Determine the [X, Y] coordinate at the center of the cell enclosing the given text.  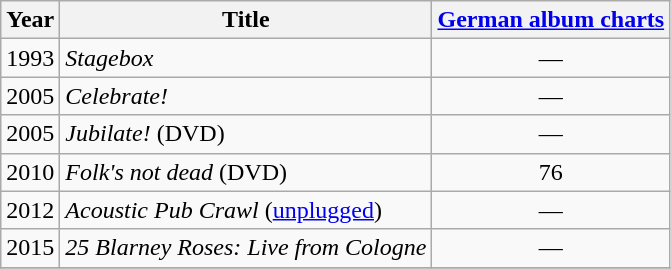
Acoustic Pub Crawl (unplugged) [246, 210]
76 [551, 172]
Stagebox [246, 58]
Year [30, 20]
2010 [30, 172]
1993 [30, 58]
2015 [30, 248]
Folk's not dead (DVD) [246, 172]
Title [246, 20]
2012 [30, 210]
Jubilate! (DVD) [246, 134]
Celebrate! [246, 96]
25 Blarney Roses: Live from Cologne [246, 248]
German album charts [551, 20]
